Identify which cell holds the provided text, then report its (X, Y) central coordinate. 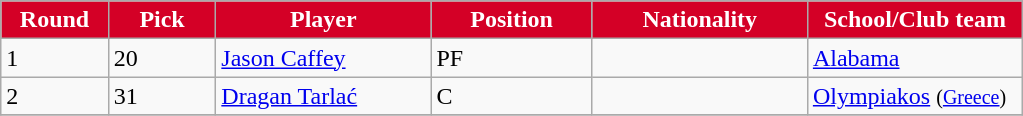
Nationality (700, 20)
1 (55, 58)
Jason Caffey (324, 58)
PF (512, 58)
Position (512, 20)
Dragan Tarlać (324, 96)
School/Club team (914, 20)
Round (55, 20)
Player (324, 20)
C (512, 96)
31 (162, 96)
20 (162, 58)
Alabama (914, 58)
Pick (162, 20)
2 (55, 96)
Olympiakos (Greece) (914, 96)
